Search for the cell housing the specified text and yield its [X, Y] center coordinate. 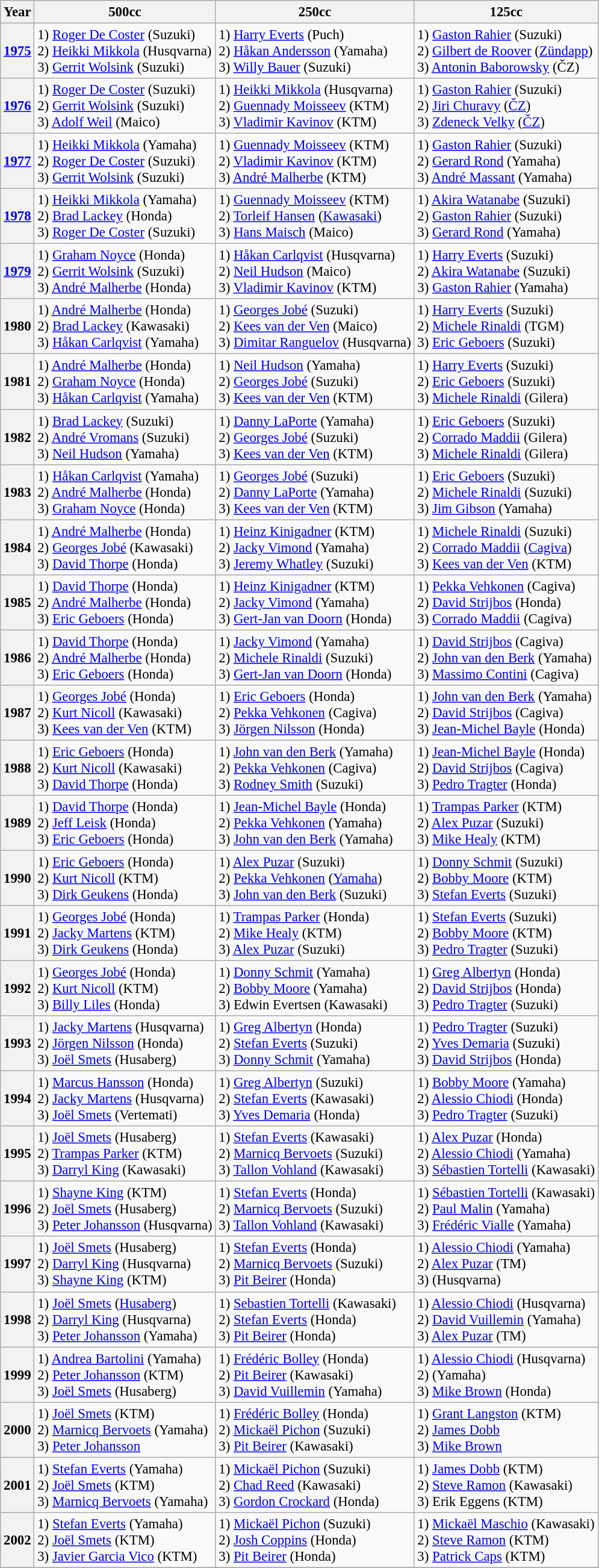
1) Akira Watanabe (Suzuki)2) Gaston Rahier (Suzuki)3) Gerard Rond (Yamaha) [506, 216]
1) Jean-Michel Bayle (Honda)2) Pekka Vehkonen (Yamaha)3) John van den Berk (Yamaha) [315, 823]
1993 [17, 1044]
1) Jacky Martens (Husqvarna)2) Jörgen Nilsson (Honda)3) Joël Smets (Husaberg) [125, 1044]
1) Alex Puzar (Honda)2) Alessio Chiodi (Yamaha)3) Sébastien Tortelli (Kawasaki) [506, 1154]
1) Pedro Tragter (Suzuki)2) Yves Demaria (Suzuki)3) David Strijbos (Honda) [506, 1044]
1) Harry Everts (Suzuki)2) Eric Geboers (Suzuki)3) Michele Rinaldi (Gilera) [506, 382]
1) Georges Jobé (Suzuki)2) Danny LaPorte (Yamaha)3) Kees van der Ven (KTM) [315, 492]
1) Georges Jobé (Honda)2) Jacky Martens (KTM)3) Dirk Geukens (Honda) [125, 933]
1983 [17, 492]
1) Michele Rinaldi (Suzuki)2) Corrado Maddii (Cagiva)3) Kees van der Ven (KTM) [506, 547]
1) Heikki Mikkola (Husqvarna)2) Guennady Moisseev (KTM)3) Vladimir Kavinov (KTM) [315, 106]
1) Donny Schmit (Suzuki)2) Bobby Moore (KTM)3) Stefan Everts (Suzuki) [506, 878]
1988 [17, 768]
1) Pekka Vehkonen (Cagiva)2) David Strijbos (Honda)3) Corrado Maddii (Cagiva) [506, 602]
1) Roger De Coster (Suzuki)2) Heikki Mikkola (Husqvarna)3) Gerrit Wolsink (Suzuki) [125, 51]
1) Frédéric Bolley (Honda)2) Pit Beirer (Kawasaki)3) David Vuillemin (Yamaha) [315, 1375]
1) Guennady Moisseev (KTM)2) Torleif Hansen (Kawasaki)3) Hans Maisch (Maico) [315, 216]
1992 [17, 989]
1) Håkan Carlqvist (Yamaha)2) André Malherbe (Honda)3) Graham Noyce (Honda) [125, 492]
1) Andrea Bartolini (Yamaha)2) Peter Johansson (KTM)3) Joël Smets (Husaberg) [125, 1375]
1979 [17, 272]
1) Roger De Coster (Suzuki)2) Gerrit Wolsink (Suzuki)3) Adolf Weil (Maico) [125, 106]
1) Sébastien Tortelli (Kawasaki)2) Paul Malin (Yamaha)3) Frédéric Vialle (Yamaha) [506, 1209]
1) Marcus Hansson (Honda)2) Jacky Martens (Husqvarna)3) Joël Smets (Vertemati) [125, 1099]
1) Gaston Rahier (Suzuki)2) Gilbert de Roover (Zündapp)3) Antonin Baborowsky (ČZ) [506, 51]
1) Eric Geboers (Suzuki)2) Corrado Maddii (Gilera)3) Michele Rinaldi (Gilera) [506, 437]
1998 [17, 1319]
1) Greg Albertyn (Honda)2) David Strijbos (Honda)3) Pedro Tragter (Suzuki) [506, 989]
1) Bobby Moore (Yamaha)2) Alessio Chiodi (Honda)3) Pedro Tragter (Suzuki) [506, 1099]
1) Alex Puzar (Suzuki)2) Pekka Vehkonen (Yamaha)3) John van den Berk (Suzuki) [315, 878]
1) John van den Berk (Yamaha)2) Pekka Vehkonen (Cagiva)3) Rodney Smith (Suzuki) [315, 768]
1) André Malherbe (Honda)2) Brad Lackey (Kawasaki)3) Håkan Carlqvist (Yamaha) [125, 326]
1989 [17, 823]
1) Jacky Vimond (Yamaha)2) Michele Rinaldi (Suzuki)3) Gert-Jan van Doorn (Honda) [315, 658]
1) Stefan Everts (Suzuki)2) Bobby Moore (KTM)3) Pedro Tragter (Suzuki) [506, 933]
1) Alessio Chiodi (Yamaha)2) Alex Puzar (TM)3) (Husqvarna) [506, 1265]
2001 [17, 1485]
1) Harry Everts (Puch)2) Håkan Andersson (Yamaha)3) Willy Bauer (Suzuki) [315, 51]
1) Graham Noyce (Honda)2) Gerrit Wolsink (Suzuki)3) André Malherbe (Honda) [125, 272]
1976 [17, 106]
1) Heikki Mikkola (Yamaha)2) Brad Lackey (Honda)3) Roger De Coster (Suzuki) [125, 216]
1) Georges Jobé (Suzuki)2) Kees van der Ven (Maico)3) Dimitar Ranguelov (Husqvarna) [315, 326]
1) Stefan Everts (Yamaha)2) Joël Smets (KTM)3) Javier Garcia Vico (KTM) [125, 1540]
1) Frédéric Bolley (Honda)2) Mickaël Pichon (Suzuki)3) Pit Beirer (Kawasaki) [315, 1430]
1) David Strijbos (Cagiva)2) John van den Berk (Yamaha)3) Massimo Contini (Cagiva) [506, 658]
1) Joël Smets (Husaberg)2) Trampas Parker (KTM)3) Darryl King (Kawasaki) [125, 1154]
1982 [17, 437]
1) Mickaël Pichon (Suzuki)2) Josh Coppins (Honda)3) Pit Beirer (Honda) [315, 1540]
1) Heinz Kinigadner (KTM)2) Jacky Vimond (Yamaha)3) Gert-Jan van Doorn (Honda) [315, 602]
1) André Malherbe (Honda)2) Graham Noyce (Honda)3) Håkan Carlqvist (Yamaha) [125, 382]
1) Danny LaPorte (Yamaha)2) Georges Jobé (Suzuki)3) Kees van der Ven (KTM) [315, 437]
1) Mickaël Pichon (Suzuki)2) Chad Reed (Kawasaki)3) Gordon Crockard (Honda) [315, 1485]
1) Georges Jobé (Honda)2) Kurt Nicoll (KTM)3) Billy Liles (Honda) [125, 989]
1996 [17, 1209]
1) Neil Hudson (Yamaha)2) Georges Jobé (Suzuki)3) Kees van der Ven (KTM) [315, 382]
1) Joël Smets (Husaberg)2) Darryl King (Husqvarna)3) Peter Johansson (Yamaha) [125, 1319]
1) Joël Smets (Husaberg)2) Darryl King (Husqvarna)3) Shayne King (KTM) [125, 1265]
250cc [315, 12]
1994 [17, 1099]
1) Mickaël Maschio (Kawasaki)2) Steve Ramon (KTM)3) Patrick Caps (KTM) [506, 1540]
1) Brad Lackey (Suzuki)2) André Vromans (Suzuki)3) Neil Hudson (Yamaha) [125, 437]
1) André Malherbe (Honda)2) Georges Jobé (Kawasaki)3) David Thorpe (Honda) [125, 547]
1) Guennady Moisseev (KTM)2) Vladimir Kavinov (KTM)3) André Malherbe (KTM) [315, 161]
1) Georges Jobé (Honda)2) Kurt Nicoll (Kawasaki)3) Kees van der Ven (KTM) [125, 713]
1) Jean-Michel Bayle (Honda)2) David Strijbos (Cagiva)3) Pedro Tragter (Honda) [506, 768]
2000 [17, 1430]
1) Alessio Chiodi (Husqvarna)2) David Vuillemin (Yamaha)3) Alex Puzar (TM) [506, 1319]
1977 [17, 161]
1) Harry Everts (Suzuki)2) Akira Watanabe (Suzuki)3) Gaston Rahier (Yamaha) [506, 272]
125cc [506, 12]
1) Stefan Everts (Honda)2) Marnicq Bervoets (Suzuki)3) Tallon Vohland (Kawasaki) [315, 1209]
1) James Dobb (KTM)2) Steve Ramon (Kawasaki)3) Erik Eggens (KTM) [506, 1485]
1) Heinz Kinigadner (KTM)2) Jacky Vimond (Yamaha)3) Jeremy Whatley (Suzuki) [315, 547]
1999 [17, 1375]
1) David Thorpe (Honda)2) Jeff Leisk (Honda)3) Eric Geboers (Honda) [125, 823]
1990 [17, 878]
1975 [17, 51]
1) Stefan Everts (Yamaha)2) Joël Smets (KTM)3) Marnicq Bervoets (Yamaha) [125, 1485]
1) Sebastien Tortelli (Kawasaki)2) Stefan Everts (Honda)3) Pit Beirer (Honda) [315, 1319]
1) Eric Geboers (Honda)2) Kurt Nicoll (KTM)3) Dirk Geukens (Honda) [125, 878]
1) Eric Geboers (Honda)2) Pekka Vehkonen (Cagiva)3) Jörgen Nilsson (Honda) [315, 713]
1) Harry Everts (Suzuki)2) Michele Rinaldi (TGM)3) Eric Geboers (Suzuki) [506, 326]
1) Gaston Rahier (Suzuki)2) Gerard Rond (Yamaha)3) André Massant (Yamaha) [506, 161]
1) Eric Geboers (Suzuki)2) Michele Rinaldi (Suzuki)3) Jim Gibson (Yamaha) [506, 492]
1) Eric Geboers (Honda)2) Kurt Nicoll (Kawasaki)3) David Thorpe (Honda) [125, 768]
1980 [17, 326]
1) Alessio Chiodi (Husqvarna)2) (Yamaha)3) Mike Brown (Honda) [506, 1375]
1995 [17, 1154]
1) Trampas Parker (KTM)2) Alex Puzar (Suzuki)3) Mike Healy (KTM) [506, 823]
1) Donny Schmit (Yamaha)2) Bobby Moore (Yamaha)3) Edwin Evertsen (Kawasaki) [315, 989]
1984 [17, 547]
1) Håkan Carlqvist (Husqvarna)2) Neil Hudson (Maico)3) Vladimir Kavinov (KTM) [315, 272]
1) Greg Albertyn (Suzuki)2) Stefan Everts (Kawasaki)3) Yves Demaria (Honda) [315, 1099]
1985 [17, 602]
1) Heikki Mikkola (Yamaha)2) Roger De Coster (Suzuki)3) Gerrit Wolsink (Suzuki) [125, 161]
500cc [125, 12]
1) Gaston Rahier (Suzuki)2) Jiri Churavy (ČZ)3) Zdeneck Velky (ČZ) [506, 106]
1991 [17, 933]
1) Trampas Parker (Honda)2) Mike Healy (KTM)3) Alex Puzar (Suzuki) [315, 933]
2002 [17, 1540]
1978 [17, 216]
1) John van den Berk (Yamaha)2) David Strijbos (Cagiva)3) Jean-Michel Bayle (Honda) [506, 713]
1997 [17, 1265]
1) Greg Albertyn (Honda)2) Stefan Everts (Suzuki)3) Donny Schmit (Yamaha) [315, 1044]
1) Stefan Everts (Honda)2) Marnicq Bervoets (Suzuki)3) Pit Beirer (Honda) [315, 1265]
1987 [17, 713]
1986 [17, 658]
1) Joël Smets (KTM)2) Marnicq Bervoets (Yamaha)3) Peter Johansson [125, 1430]
1) Grant Langston (KTM)2) James Dobb3) Mike Brown [506, 1430]
1) Shayne King (KTM)2) Joël Smets (Husaberg)3) Peter Johansson (Husqvarna) [125, 1209]
1981 [17, 382]
1) Stefan Everts (Kawasaki)2) Marnicq Bervoets (Suzuki)3) Tallon Vohland (Kawasaki) [315, 1154]
Year [17, 12]
